Capture the cell that displays the provided text and extract its (x, y) central coordinate. 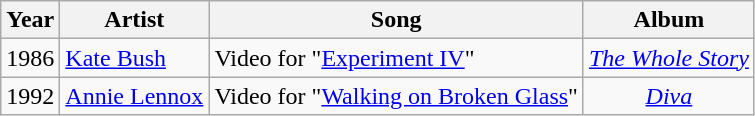
Diva (668, 96)
The Whole Story (668, 58)
1986 (30, 58)
Video for "Experiment IV" (396, 58)
Artist (134, 20)
Year (30, 20)
Video for "Walking on Broken Glass" (396, 96)
Kate Bush (134, 58)
1992 (30, 96)
Song (396, 20)
Album (668, 20)
Annie Lennox (134, 96)
